Determine the (x, y) coordinate at the center of the cell enclosing the given text.  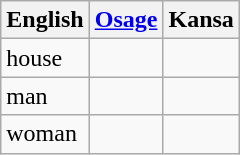
Osage (126, 20)
house (45, 58)
English (45, 20)
woman (45, 134)
Kansa (201, 20)
man (45, 96)
